Capture the cell that displays the provided text and extract its [X, Y] central coordinate. 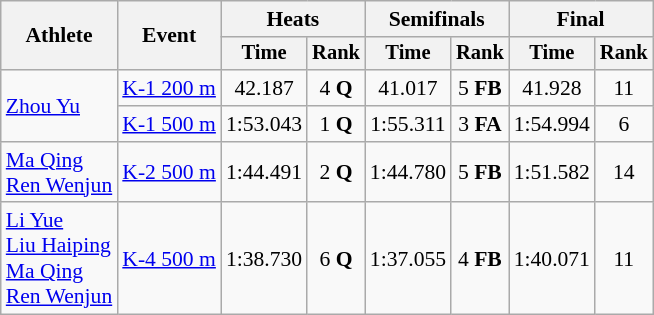
Semifinals [437, 19]
14 [624, 172]
1:40.071 [552, 259]
1:38.730 [264, 259]
4 Q [336, 88]
3 FA [480, 124]
K-1 200 m [169, 88]
K-1 500 m [169, 124]
Ma QingRen Wenjun [60, 172]
2 Q [336, 172]
Final [581, 19]
4 FB [480, 259]
Event [169, 36]
1:53.043 [264, 124]
K-4 500 m [169, 259]
1:37.055 [408, 259]
1 Q [336, 124]
Heats [293, 19]
1:51.582 [552, 172]
42.187 [264, 88]
1:55.311 [408, 124]
1:44.491 [264, 172]
1:44.780 [408, 172]
6 [624, 124]
Athlete [60, 36]
41.928 [552, 88]
41.017 [408, 88]
Li YueLiu HaipingMa QingRen Wenjun [60, 259]
Zhou Yu [60, 106]
6 Q [336, 259]
1:54.994 [552, 124]
K-2 500 m [169, 172]
